From the cell containing the given text, extract its center point as [x, y] coordinate. 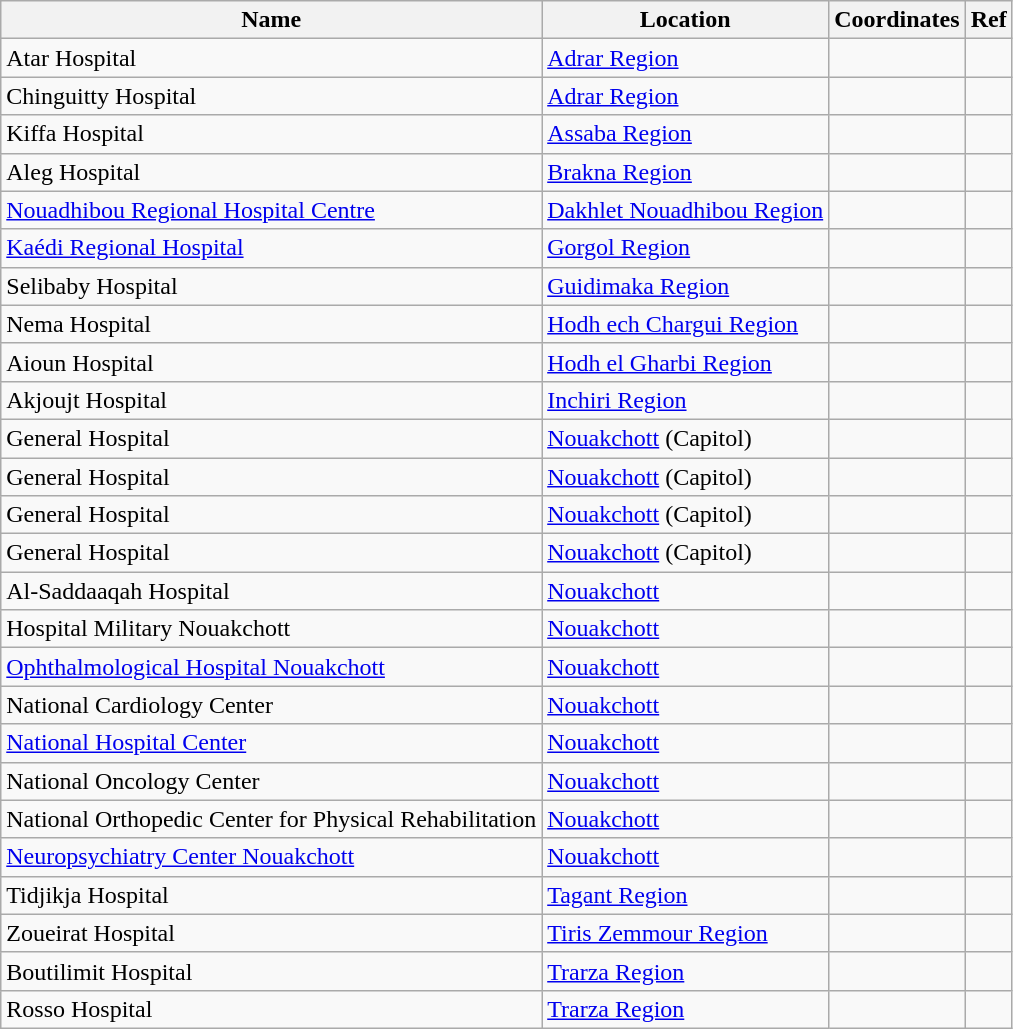
National Oncology Center [272, 781]
Aleg Hospital [272, 172]
Atar Hospital [272, 58]
Ref [988, 20]
Tiris Zemmour Region [686, 933]
National Hospital Center [272, 743]
Hodh ech Chargui Region [686, 324]
National Orthopedic Center for Physical Rehabilitation [272, 819]
Inchiri Region [686, 400]
Hodh el Gharbi Region [686, 362]
Hospital Military Nouakchott [272, 629]
Name [272, 20]
Gorgol Region [686, 248]
National Cardiology Center [272, 705]
Kaédi Regional Hospital [272, 248]
Nouadhibou Regional Hospital Centre [272, 210]
Assaba Region [686, 134]
Aioun Hospital [272, 362]
Akjoujt Hospital [272, 400]
Dakhlet Nouadhibou Region [686, 210]
Chinguitty Hospital [272, 96]
Neuropsychiatry Center Nouakchott [272, 857]
Selibaby Hospital [272, 286]
Guidimaka Region [686, 286]
Tagant Region [686, 895]
Nema Hospital [272, 324]
Kiffa Hospital [272, 134]
Rosso Hospital [272, 1009]
Ophthalmological Hospital Nouakchott [272, 667]
Zoueirat Hospital [272, 933]
Tidjikja Hospital [272, 895]
Boutilimit Hospital [272, 971]
Location [686, 20]
Al-Saddaaqah Hospital [272, 591]
Brakna Region [686, 172]
Coordinates [897, 20]
